For the text-containing cell, return its midpoint in (x, y) coordinate format. 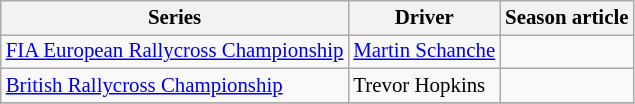
FIA European Rallycross Championship (175, 51)
Driver (424, 18)
Season article (566, 18)
Martin Schanche (424, 51)
Series (175, 18)
British Rallycross Championship (175, 85)
Trevor Hopkins (424, 85)
